Provide the (X, Y) coordinate of the cell's center where the given text is located.  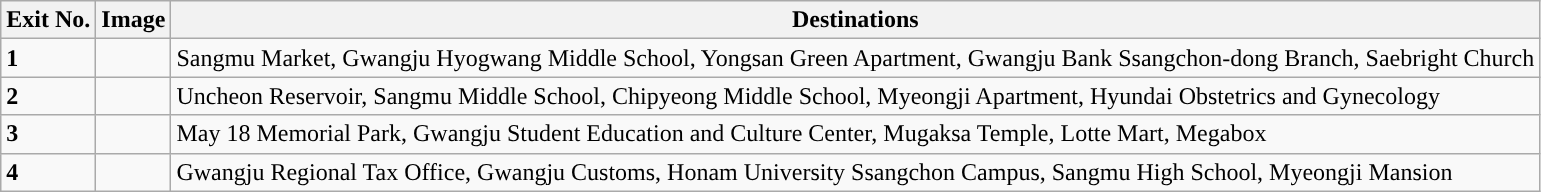
May 18 Memorial Park, Gwangju Student Education and Culture Center, Mugaksa Temple, Lotte Mart, Megabox (856, 134)
Exit No. (48, 20)
2 (48, 96)
4 (48, 172)
Uncheon Reservoir, Sangmu Middle School, Chipyeong Middle School, Myeongji Apartment, Hyundai Obstetrics and Gynecology (856, 96)
Image (134, 20)
1 (48, 58)
Sangmu Market, Gwangju Hyogwang Middle School, Yongsan Green Apartment, Gwangju Bank Ssangchon-dong Branch, Saebright Church (856, 58)
Gwangju Regional Tax Office, Gwangju Customs, Honam University Ssangchon Campus, Sangmu High School, Myeongji Mansion (856, 172)
Destinations (856, 20)
3 (48, 134)
